Output the (x, y) coordinate of the center of the cell containing the given text.  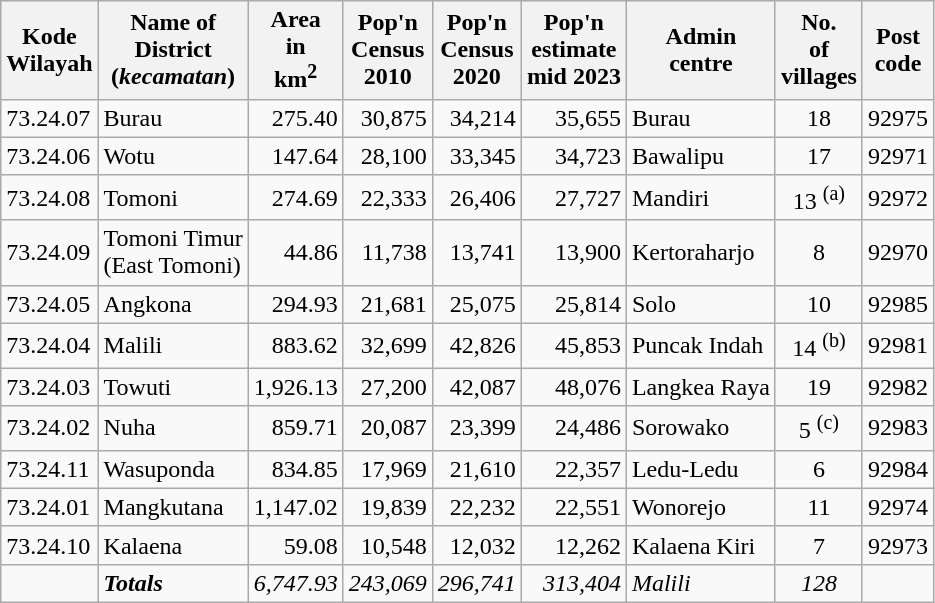
92982 (898, 387)
10,548 (388, 545)
13 (a) (818, 198)
Pop'nCensus 2020 (476, 50)
73.24.01 (50, 507)
73.24.08 (50, 198)
22,551 (574, 507)
21,681 (388, 304)
313,404 (574, 583)
Postcode (898, 50)
92972 (898, 198)
Kertoraharjo (700, 252)
Solo (700, 304)
27,727 (574, 198)
73.24.09 (50, 252)
73.24.07 (50, 118)
Name ofDistrict(kecamatan) (173, 50)
Admincentre (700, 50)
Mandiri (700, 198)
Pop'nestimatemid 2023 (574, 50)
44.86 (296, 252)
34,214 (476, 118)
6 (818, 469)
274.69 (296, 198)
883.62 (296, 346)
17,969 (388, 469)
73.24.02 (50, 428)
8 (818, 252)
73.24.05 (50, 304)
25,814 (574, 304)
Kalaena (173, 545)
859.71 (296, 428)
834.85 (296, 469)
17 (818, 156)
No.ofvillages (818, 50)
21,610 (476, 469)
147.64 (296, 156)
7 (818, 545)
35,655 (574, 118)
14 (b) (818, 346)
275.40 (296, 118)
5 (c) (818, 428)
12,262 (574, 545)
73.24.06 (50, 156)
45,853 (574, 346)
19 (818, 387)
48,076 (574, 387)
10 (818, 304)
22,333 (388, 198)
Sorowako (700, 428)
1,147.02 (296, 507)
23,399 (476, 428)
73.24.11 (50, 469)
Areain km2 (296, 50)
28,100 (388, 156)
25,075 (476, 304)
22,357 (574, 469)
Tomoni (173, 198)
Puncak Indah (700, 346)
Nuha (173, 428)
12,032 (476, 545)
19,839 (388, 507)
Angkona (173, 304)
128 (818, 583)
42,087 (476, 387)
32,699 (388, 346)
13,741 (476, 252)
Wotu (173, 156)
92975 (898, 118)
Mangkutana (173, 507)
Pop'nCensus2010 (388, 50)
11,738 (388, 252)
59.08 (296, 545)
73.24.03 (50, 387)
Wasuponda (173, 469)
11 (818, 507)
92970 (898, 252)
13,900 (574, 252)
92973 (898, 545)
42,826 (476, 346)
296,741 (476, 583)
73.24.04 (50, 346)
30,875 (388, 118)
6,747.93 (296, 583)
18 (818, 118)
33,345 (476, 156)
Kode Wilayah (50, 50)
92985 (898, 304)
26,406 (476, 198)
243,069 (388, 583)
92974 (898, 507)
Wonorejo (700, 507)
92983 (898, 428)
92971 (898, 156)
Bawalipu (700, 156)
Tomoni Timur (East Tomoni) (173, 252)
34,723 (574, 156)
Langkea Raya (700, 387)
Ledu-Ledu (700, 469)
294.93 (296, 304)
20,087 (388, 428)
92981 (898, 346)
Totals (173, 583)
24,486 (574, 428)
22,232 (476, 507)
1,926.13 (296, 387)
Kalaena Kiri (700, 545)
73.24.10 (50, 545)
Towuti (173, 387)
27,200 (388, 387)
92984 (898, 469)
